Identify which cell holds the provided text, then report its [x, y] central coordinate. 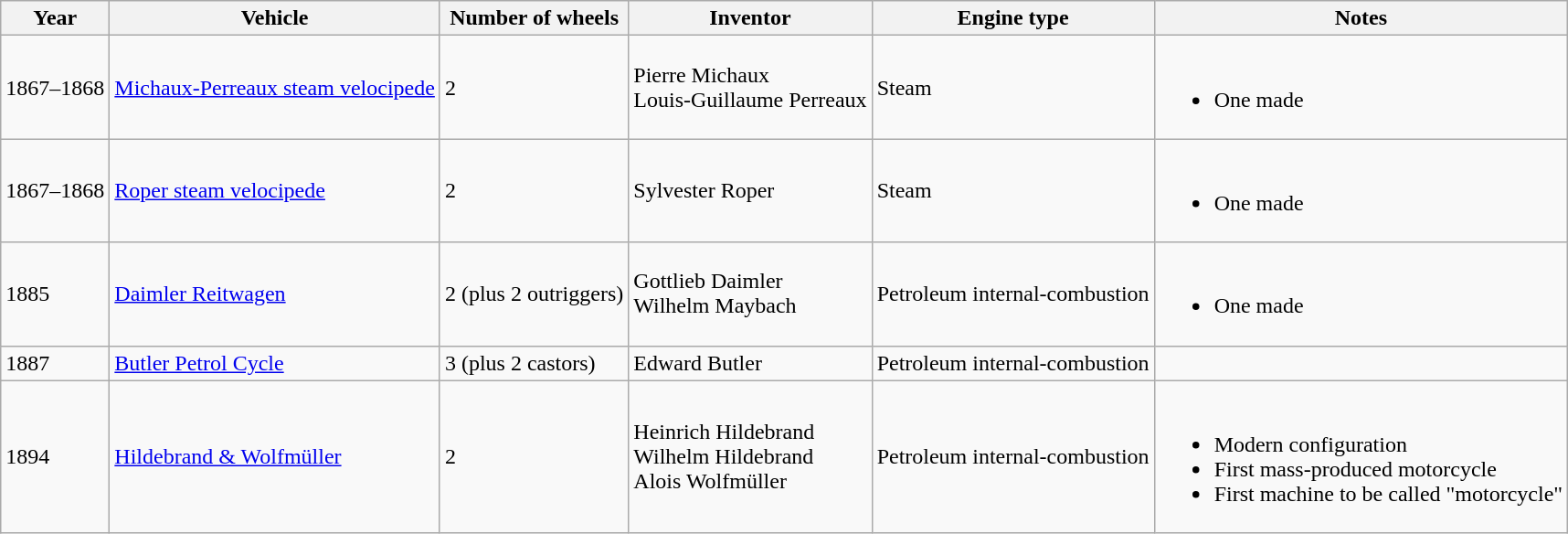
Heinrich HildebrandWilhelm HildebrandAlois Wolfmüller [750, 457]
Butler Petrol Cycle [275, 363]
1894 [55, 457]
Number of wheels [534, 18]
Pierre MichauxLouis-Guillaume Perreaux [750, 88]
Engine type [1012, 18]
Edward Butler [750, 363]
Daimler Reitwagen [275, 294]
Hildebrand & Wolfmüller [275, 457]
Michaux-Perreaux steam velocipede [275, 88]
Year [55, 18]
Roper steam velocipede [275, 190]
1885 [55, 294]
1887 [55, 363]
2 (plus 2 outriggers) [534, 294]
Vehicle [275, 18]
Modern configurationFirst mass-produced motorcycleFirst machine to be called "motorcycle" [1361, 457]
Inventor [750, 18]
3 (plus 2 castors) [534, 363]
Notes [1361, 18]
Sylvester Roper [750, 190]
Gottlieb DaimlerWilhelm Maybach [750, 294]
